Extract the (X, Y) coordinate from the center of the cell holding the provided text.  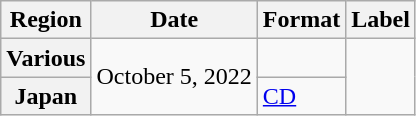
Japan (46, 96)
Format (301, 20)
Region (46, 20)
Various (46, 58)
Label (381, 20)
CD (301, 96)
Date (174, 20)
October 5, 2022 (174, 77)
